Detect which cell encompasses the target text, then output its (x, y) center coordinate. 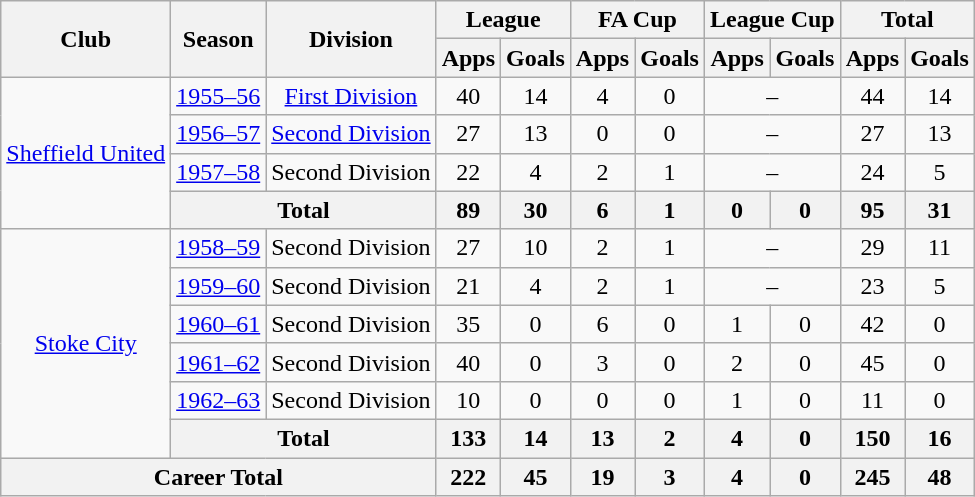
23 (872, 286)
44 (872, 96)
1960–61 (218, 324)
Club (86, 39)
95 (872, 210)
League Cup (772, 20)
31 (940, 210)
Season (218, 39)
Stoke City (86, 343)
245 (872, 477)
150 (872, 438)
89 (468, 210)
Career Total (218, 477)
League (503, 20)
1958–59 (218, 248)
1956–57 (218, 134)
29 (872, 248)
Division (351, 39)
First Division (351, 96)
22 (468, 172)
1959–60 (218, 286)
FA Cup (637, 20)
35 (468, 324)
48 (940, 477)
1962–63 (218, 400)
133 (468, 438)
42 (872, 324)
30 (536, 210)
19 (602, 477)
1961–62 (218, 362)
16 (940, 438)
21 (468, 286)
24 (872, 172)
1955–56 (218, 96)
Sheffield United (86, 153)
222 (468, 477)
1957–58 (218, 172)
